Return [x, y] of the center of cell containing provided text 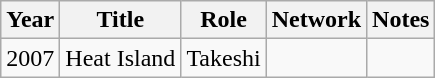
Notes [401, 20]
Role [224, 20]
Title [120, 20]
Network [316, 20]
Heat Island [120, 58]
Takeshi [224, 58]
2007 [30, 58]
Year [30, 20]
